Scan for the cell matching the given text and deliver its (X, Y) coordinate at center. 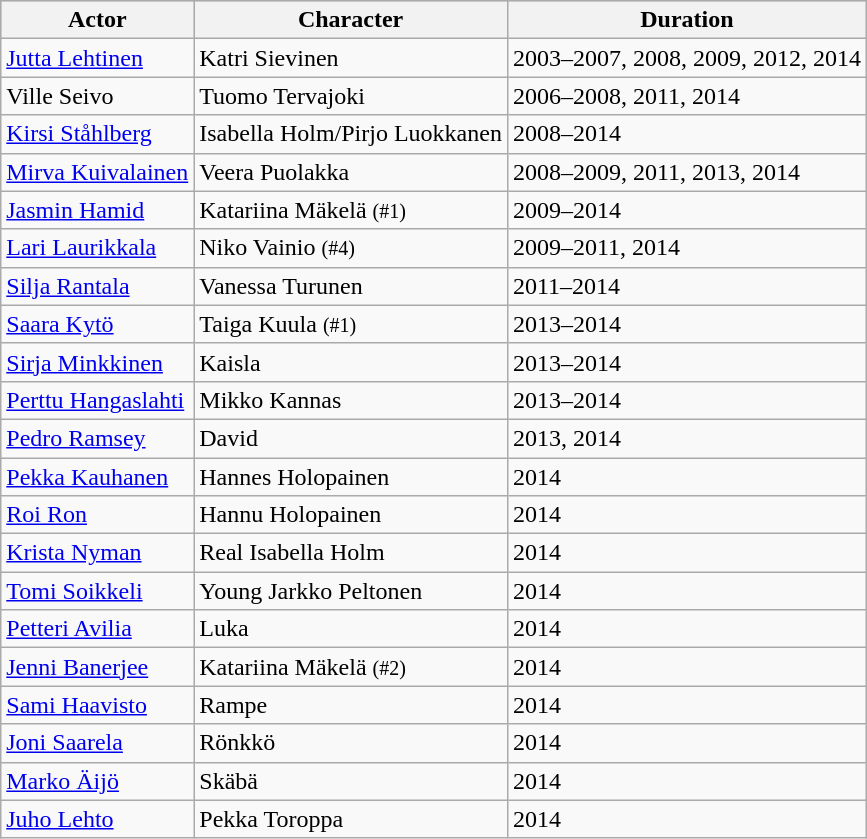
Veera Puolakka (351, 172)
Young Jarkko Peltonen (351, 591)
Tuomo Tervajoki (351, 96)
Jutta Lehtinen (98, 58)
Katariina Mäkelä (#2) (351, 667)
Vanessa Turunen (351, 286)
Katri Sievinen (351, 58)
Katariina Mäkelä (#1) (351, 210)
Taiga Kuula (#1) (351, 324)
Kirsi Ståhlberg (98, 134)
Pedro Ramsey (98, 438)
Isabella Holm/Pirjo Luokkanen (351, 134)
Rampe (351, 705)
2013, 2014 (686, 438)
Real Isabella Holm (351, 553)
Character (351, 20)
Hannu Holopainen (351, 515)
Skäbä (351, 781)
Lari Laurikkala (98, 248)
Niko Vainio (#4) (351, 248)
Tomi Soikkeli (98, 591)
2009–2011, 2014 (686, 248)
Rönkkö (351, 743)
Saara Kytö (98, 324)
Mirva Kuivalainen (98, 172)
Kaisla (351, 362)
Juho Lehto (98, 819)
2008–2009, 2011, 2013, 2014 (686, 172)
Duration (686, 20)
Joni Saarela (98, 743)
Luka (351, 629)
Hannes Holopainen (351, 477)
Jasmin Hamid (98, 210)
Pekka Toroppa (351, 819)
Pekka Kauhanen (98, 477)
Sirja Minkkinen (98, 362)
2006–2008, 2011, 2014 (686, 96)
Ville Seivo (98, 96)
Krista Nyman (98, 553)
Roi Ron (98, 515)
Marko Äijö (98, 781)
2011–2014 (686, 286)
2003–2007, 2008, 2009, 2012, 2014 (686, 58)
2008–2014 (686, 134)
2009–2014 (686, 210)
Silja Rantala (98, 286)
Petteri Avilia (98, 629)
Actor (98, 20)
Jenni Banerjee (98, 667)
Sami Haavisto (98, 705)
David (351, 438)
Mikko Kannas (351, 400)
Perttu Hangaslahti (98, 400)
